Scan for the cell matching the given text and deliver its (X, Y) coordinate at center. 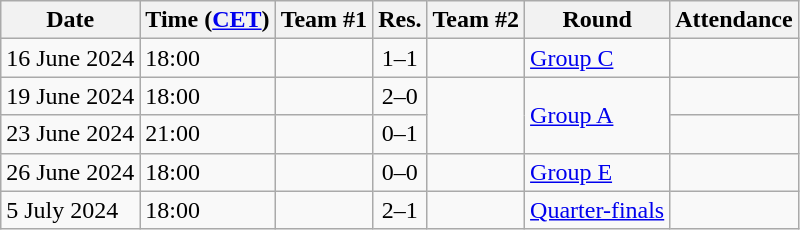
23 June 2024 (70, 134)
Group C (598, 58)
Quarter-finals (598, 210)
5 July 2024 (70, 210)
26 June 2024 (70, 172)
Time (CET) (208, 20)
2–0 (400, 96)
1–1 (400, 58)
Team #1 (324, 20)
19 June 2024 (70, 96)
16 June 2024 (70, 58)
Attendance (734, 20)
Date (70, 20)
Res. (400, 20)
Round (598, 20)
Team #2 (476, 20)
2–1 (400, 210)
Group E (598, 172)
Group A (598, 115)
0–0 (400, 172)
21:00 (208, 134)
0–1 (400, 134)
